Scan for the cell matching the given text and deliver its (X, Y) coordinate at center. 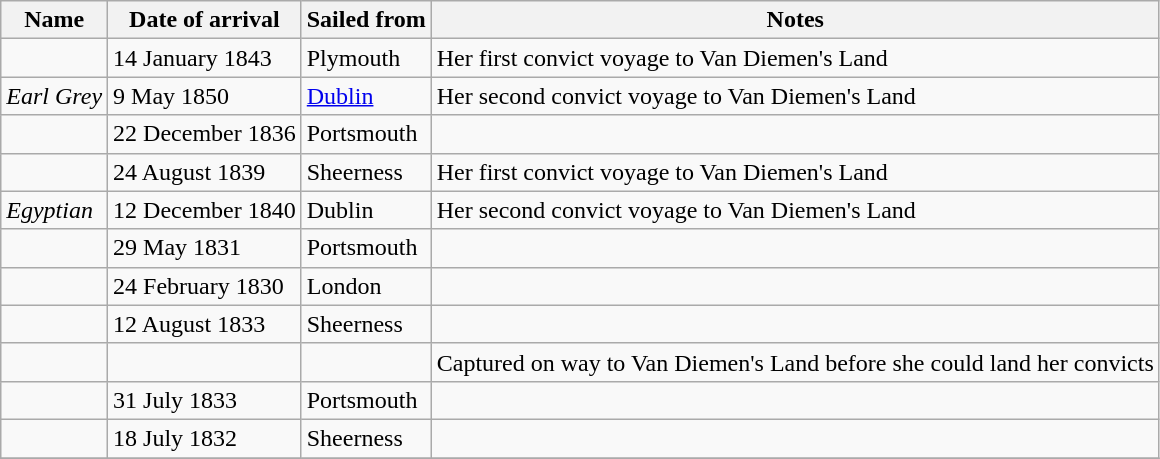
24 August 1839 (205, 172)
Captured on way to Van Diemen's Land before she could land her convicts (795, 362)
Name (54, 20)
24 February 1830 (205, 286)
14 January 1843 (205, 58)
22 December 1836 (205, 134)
Sailed from (366, 20)
Plymouth (366, 58)
Earl Grey (54, 96)
12 December 1840 (205, 210)
31 July 1833 (205, 400)
29 May 1831 (205, 248)
Egyptian (54, 210)
Notes (795, 20)
Date of arrival (205, 20)
18 July 1832 (205, 438)
12 August 1833 (205, 324)
London (366, 286)
9 May 1850 (205, 96)
